Return the (x, y) coordinate for the center point of the cell that contains the specified text.  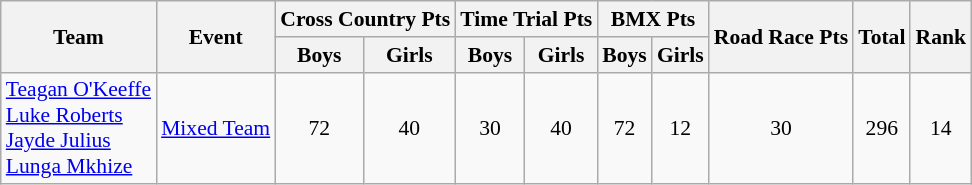
14 (940, 128)
Road Race Pts (781, 36)
Team (78, 36)
12 (680, 128)
Total (882, 36)
Teagan O'KeeffeLuke RobertsJayde JuliusLunga Mkhize (78, 128)
Mixed Team (216, 128)
Cross Country Pts (365, 19)
296 (882, 128)
Time Trial Pts (526, 19)
Rank (940, 36)
Event (216, 36)
BMX Pts (652, 19)
